Scan for the cell matching the given text and deliver its [x, y] coordinate at center. 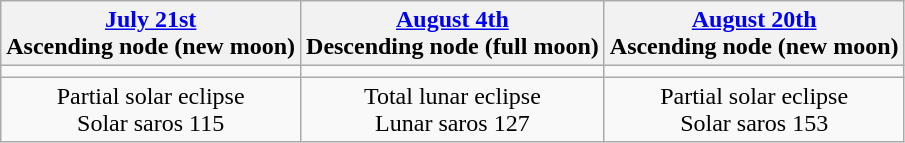
July 21stAscending node (new moon) [151, 34]
August 20thAscending node (new moon) [754, 34]
Partial solar eclipseSolar saros 115 [151, 110]
August 4thDescending node (full moon) [453, 34]
Total lunar eclipseLunar saros 127 [453, 110]
Partial solar eclipseSolar saros 153 [754, 110]
